From the cell containing the given text, extract its center point as [X, Y] coordinate. 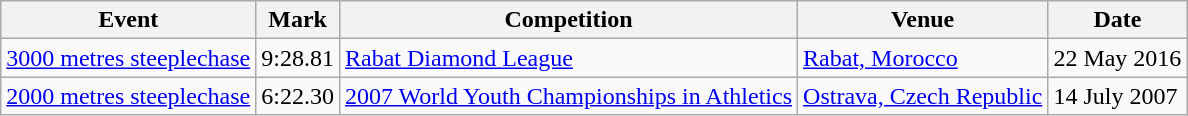
Event [128, 20]
Rabat, Morocco [923, 58]
Competition [568, 20]
2000 metres steeplechase [128, 96]
Rabat Diamond League [568, 58]
Ostrava, Czech Republic [923, 96]
14 July 2007 [1118, 96]
Venue [923, 20]
2007 World Youth Championships in Athletics [568, 96]
9:28.81 [298, 58]
6:22.30 [298, 96]
22 May 2016 [1118, 58]
Date [1118, 20]
Mark [298, 20]
3000 metres steeplechase [128, 58]
